Provide the [X, Y] coordinate of the cell's center where the given text is located.  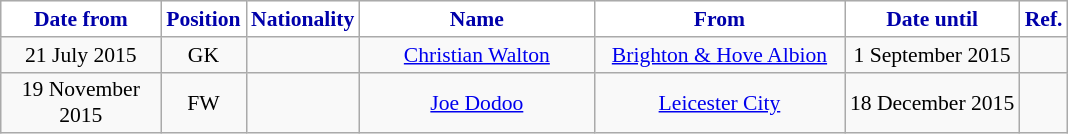
19 November 2015 [81, 102]
Christian Walton [476, 55]
Leicester City [719, 102]
GK [204, 55]
Brighton & Hove Albion [719, 55]
Nationality [302, 19]
Date from [81, 19]
Name [476, 19]
21 July 2015 [81, 55]
18 December 2015 [932, 102]
Ref. [1044, 19]
From [719, 19]
Joe Dodoo [476, 102]
1 September 2015 [932, 55]
Date until [932, 19]
Position [204, 19]
FW [204, 102]
